Locate the cell with the specified text and output its [X, Y] center coordinate. 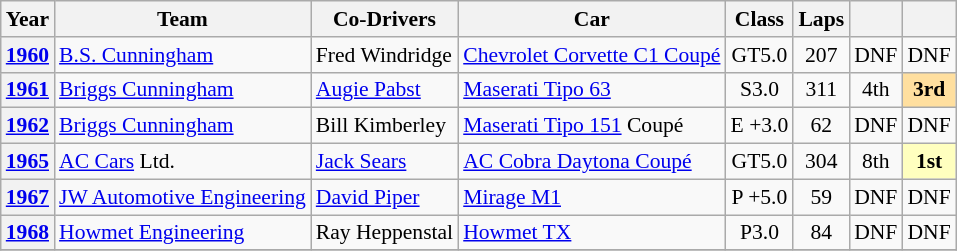
E +3.0 [760, 126]
B.S. Cunningham [182, 55]
Jack Sears [384, 162]
Ray Heppenstal [384, 233]
1968 [28, 233]
Augie Pabst [384, 90]
Co-Drivers [384, 19]
1960 [28, 55]
8th [876, 162]
3rd [928, 90]
59 [821, 197]
Class [760, 19]
P +5.0 [760, 197]
1967 [28, 197]
84 [821, 233]
Bill Kimberley [384, 126]
207 [821, 55]
1962 [28, 126]
Fred Windridge [384, 55]
Maserati Tipo 63 [592, 90]
P3.0 [760, 233]
62 [821, 126]
4th [876, 90]
Mirage M1 [592, 197]
JW Automotive Engineering [182, 197]
AC Cobra Daytona Coupé [592, 162]
Team [182, 19]
Howmet Engineering [182, 233]
1961 [28, 90]
David Piper [384, 197]
1st [928, 162]
Howmet TX [592, 233]
Maserati Tipo 151 Coupé [592, 126]
S3.0 [760, 90]
Laps [821, 19]
Chevrolet Corvette C1 Coupé [592, 55]
AC Cars Ltd. [182, 162]
311 [821, 90]
1965 [28, 162]
Year [28, 19]
Car [592, 19]
304 [821, 162]
